Return (X, Y) of the center of cell containing provided text 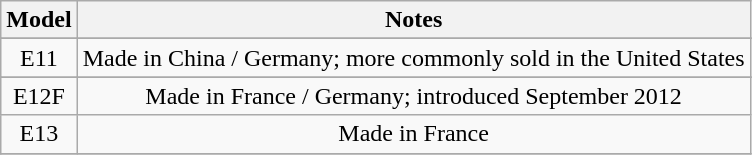
Made in France (414, 134)
Model (39, 20)
E11 (39, 58)
Made in China / Germany; more commonly sold in the United States (414, 58)
E12F (39, 96)
E13 (39, 134)
Made in France / Germany; introduced September 2012 (414, 96)
Notes (414, 20)
